Extract the [x, y] coordinate from the center of the cell holding the provided text.  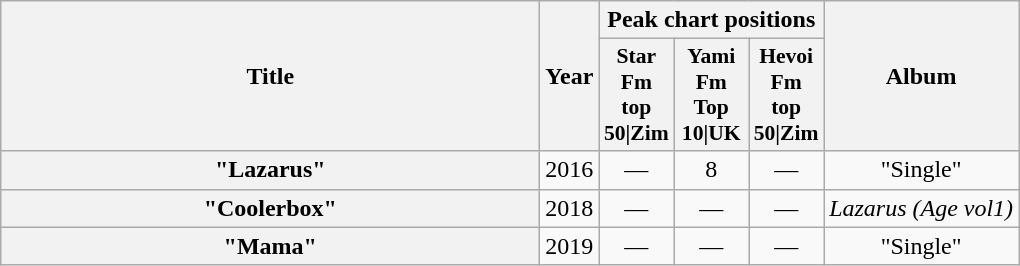
"Lazarus" [270, 170]
Title [270, 76]
Hevoi Fm top 50|Zim [786, 95]
2019 [570, 246]
Album [922, 76]
Lazarus (Age vol1) [922, 208]
Yami Fm Top 10|UK [712, 95]
Star Fm top 50|Zim [636, 95]
Year [570, 76]
Peak chart positions [712, 20]
"Mama" [270, 246]
"Coolerbox" [270, 208]
8 [712, 170]
2018 [570, 208]
2016 [570, 170]
